Detect which cell encompasses the target text, then output its [X, Y] center coordinate. 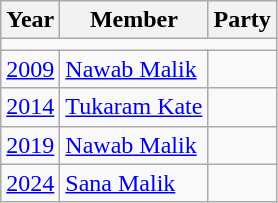
2014 [30, 107]
Member [134, 20]
Year [30, 20]
2019 [30, 145]
2024 [30, 183]
Tukaram Kate [134, 107]
Sana Malik [134, 183]
2009 [30, 69]
Party [242, 20]
